Output the (X, Y) coordinate of the center of the cell containing the given text.  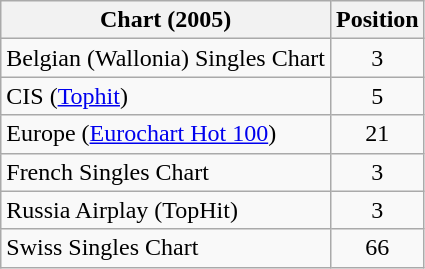
Swiss Singles Chart (166, 248)
5 (377, 96)
66 (377, 248)
French Singles Chart (166, 172)
Belgian (Wallonia) Singles Chart (166, 58)
Position (377, 20)
21 (377, 134)
Russia Airplay (TopHit) (166, 210)
Chart (2005) (166, 20)
Europe (Eurochart Hot 100) (166, 134)
CIS (Tophit) (166, 96)
